Return the [X, Y] coordinate for the center point of the cell that contains the specified text.  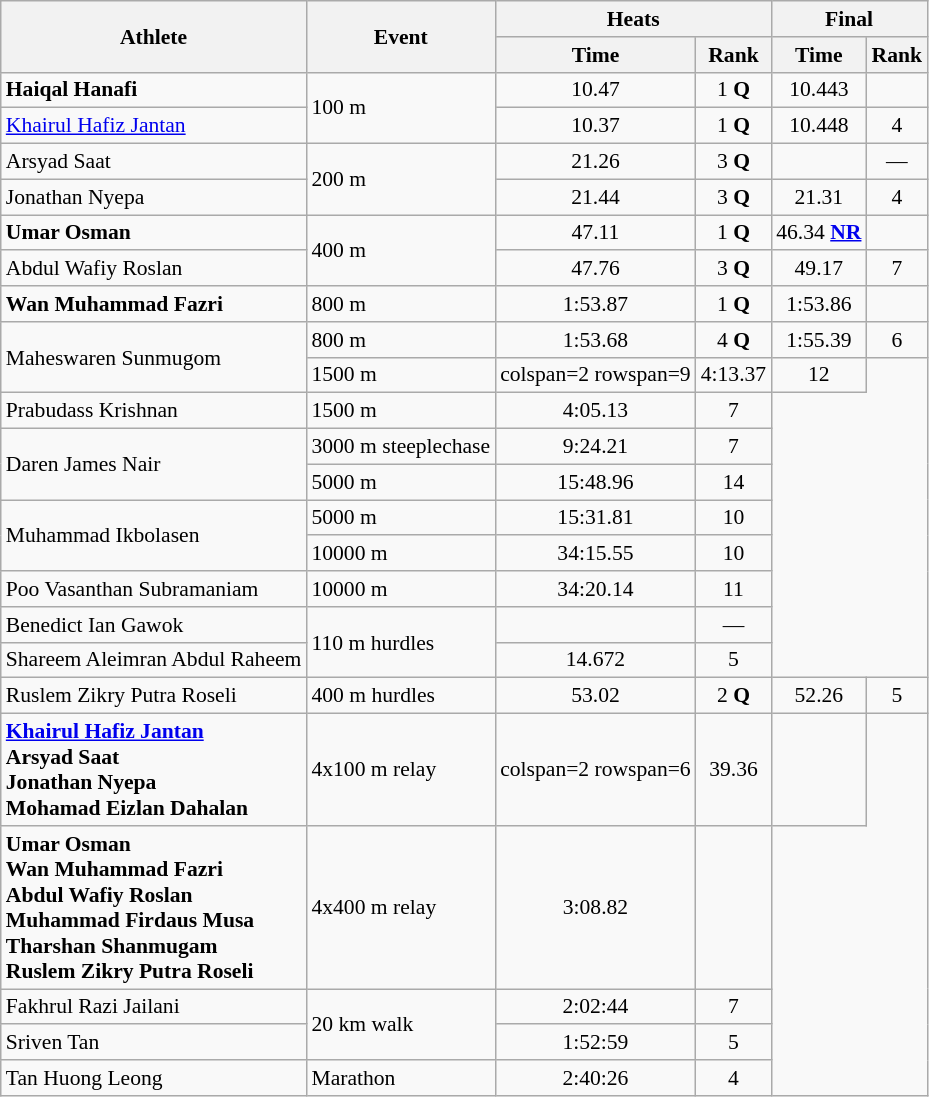
21.44 [596, 197]
Poo Vasanthan Subramaniam [154, 589]
15:48.96 [596, 482]
6 [898, 340]
2:40:26 [596, 1078]
53.02 [596, 696]
12 [818, 375]
4 Q [734, 340]
Umar OsmanWan Muhammad FazriAbdul Wafiy RoslanMuhammad Firdaus MusaTharshan ShanmugamRuslem Zikry Putra Roseli [154, 908]
110 m hurdles [400, 642]
Event [400, 36]
34:15.55 [596, 554]
Khairul Hafiz Jantan [154, 126]
Muhammad Ikbolasen [154, 536]
9:24.21 [596, 447]
Marathon [400, 1078]
200 m [400, 180]
100 m [400, 108]
11 [734, 589]
10.443 [818, 90]
10.448 [818, 126]
Shareem Aleimran Abdul Raheem [154, 660]
Sriven Tan [154, 1043]
4x400 m relay [400, 908]
colspan=2 rowspan=6 [596, 770]
Maheswaren Sunmugom [154, 358]
10.37 [596, 126]
Khairul Hafiz JantanArsyad SaatJonathan NyepaMohamad Eizlan Dahalan [154, 770]
21.26 [596, 162]
Umar Osman [154, 233]
Final [849, 19]
39.36 [734, 770]
Wan Muhammad Fazri [154, 304]
2 Q [734, 696]
15:31.81 [596, 518]
49.17 [818, 269]
Daren James Nair [154, 464]
1:53.87 [596, 304]
52.26 [818, 696]
400 m [400, 250]
colspan=2 rowspan=9 [596, 375]
400 m hurdles [400, 696]
Athlete [154, 36]
Heats [633, 19]
Abdul Wafiy Roslan [154, 269]
1:55.39 [818, 340]
2:02:44 [596, 1007]
1:53.68 [596, 340]
1:53.86 [818, 304]
Jonathan Nyepa [154, 197]
20 km walk [400, 1024]
Haiqal Hanafi [154, 90]
Benedict Ian Gawok [154, 625]
3:08.82 [596, 908]
21.31 [818, 197]
Prabudass Krishnan [154, 411]
10.47 [596, 90]
1:52:59 [596, 1043]
14.672 [596, 660]
4:05.13 [596, 411]
4:13.37 [734, 375]
4x100 m relay [400, 770]
14 [734, 482]
Ruslem Zikry Putra Roseli [154, 696]
47.11 [596, 233]
Tan Huong Leong [154, 1078]
34:20.14 [596, 589]
3000 m steeplechase [400, 447]
Fakhrul Razi Jailani [154, 1007]
Arsyad Saat [154, 162]
46.34 NR [818, 233]
47.76 [596, 269]
